Scan for the cell matching the given text and deliver its (x, y) coordinate at center. 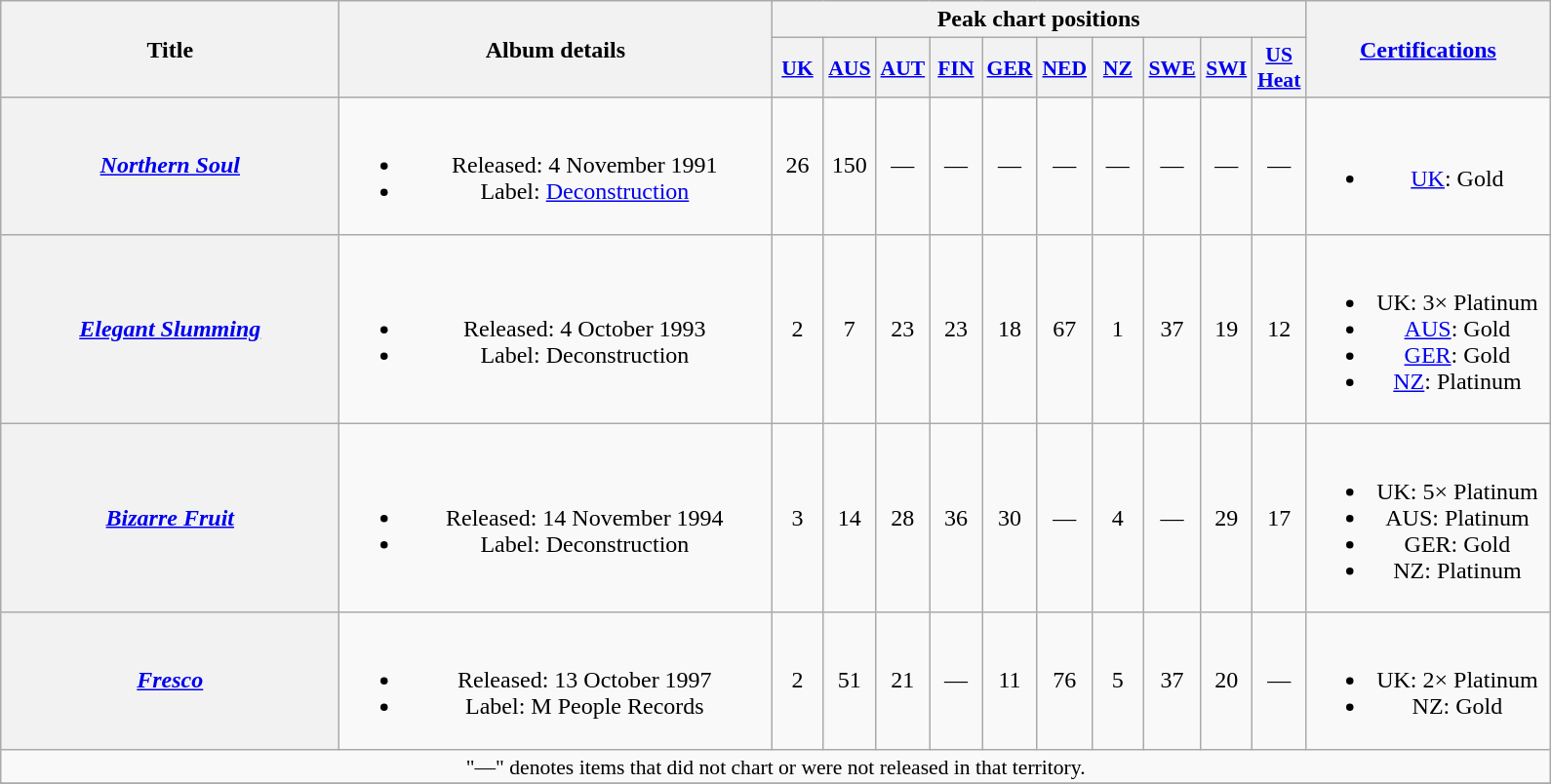
UK: 2× PlatinumNZ: Gold (1428, 681)
Released: 13 October 1997Label: M People Records (556, 681)
Fresco (170, 681)
Released: 4 October 1993Label: Deconstruction (556, 329)
Bizarre Fruit (170, 518)
Released: 14 November 1994Label: Deconstruction (556, 518)
19 (1227, 329)
51 (849, 681)
76 (1064, 681)
17 (1279, 518)
AUT (903, 68)
UK: Gold (1428, 166)
3 (798, 518)
Title (170, 49)
USHeat (1279, 68)
SWI (1227, 68)
NED (1064, 68)
UK: 5× PlatinumAUS: PlatinumGER: GoldNZ: Platinum (1428, 518)
Peak chart positions (1039, 20)
SWE (1172, 68)
5 (1118, 681)
21 (903, 681)
150 (849, 166)
Released: 4 November 1991Label: Deconstruction (556, 166)
26 (798, 166)
GER (1011, 68)
28 (903, 518)
4 (1118, 518)
18 (1011, 329)
NZ (1118, 68)
"—" denotes items that did not chart or were not released in that territory. (776, 766)
14 (849, 518)
36 (956, 518)
20 (1227, 681)
Album details (556, 49)
Certifications (1428, 49)
30 (1011, 518)
67 (1064, 329)
11 (1011, 681)
29 (1227, 518)
7 (849, 329)
UK (798, 68)
12 (1279, 329)
AUS (849, 68)
1 (1118, 329)
Elegant Slumming (170, 329)
FIN (956, 68)
Northern Soul (170, 166)
UK: 3× PlatinumAUS: GoldGER: GoldNZ: Platinum (1428, 329)
